Return [X, Y] of the center of cell containing provided text 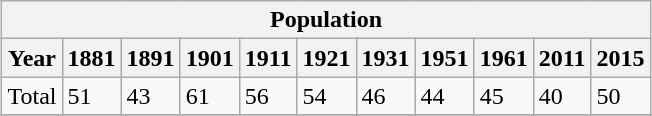
Population [326, 20]
2015 [620, 58]
1961 [504, 58]
1891 [150, 58]
Year [32, 58]
56 [268, 96]
2011 [562, 58]
54 [326, 96]
1911 [268, 58]
51 [92, 96]
1951 [444, 58]
46 [386, 96]
43 [150, 96]
44 [444, 96]
50 [620, 96]
1921 [326, 58]
1931 [386, 58]
61 [210, 96]
1881 [92, 58]
40 [562, 96]
45 [504, 96]
Total [32, 96]
1901 [210, 58]
